Extract the (X, Y) coordinate from the center of the cell holding the provided text.  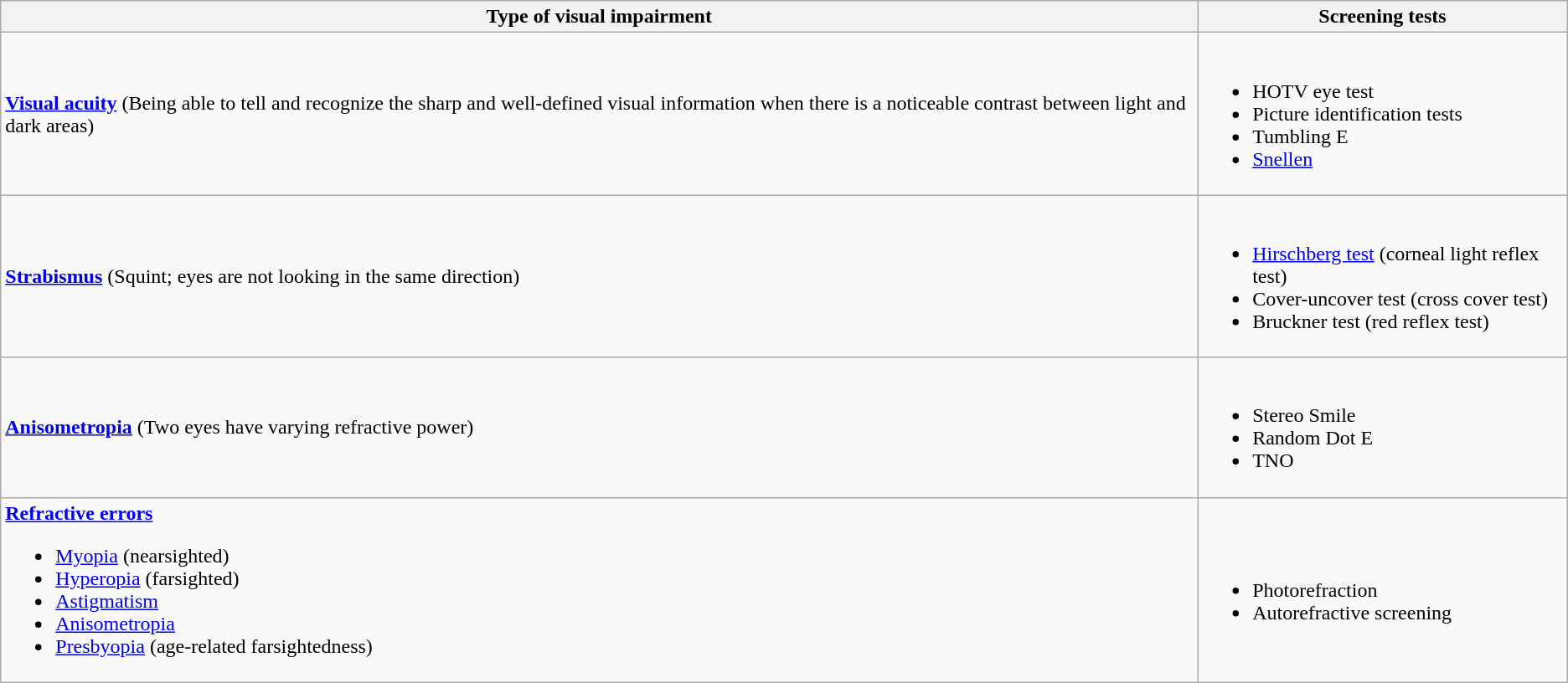
Refractive errorsMyopia (nearsighted)Hyperopia (farsighted)AstigmatismAnisometropiaPresbyopia (age-related farsightedness) (600, 589)
Strabismus (Squint; eyes are not looking in the same direction) (600, 276)
Anisometropia (Two eyes have varying refractive power) (600, 427)
Type of visual impairment (600, 17)
Stereo SmileRandom Dot ETNO (1383, 427)
Screening tests (1383, 17)
PhotorefractionAutorefractive screening (1383, 589)
HOTV eye testPicture identification testsTumbling ESnellen (1383, 114)
Hirschberg test (corneal light reflex test)Cover-uncover test (cross cover test)Bruckner test (red reflex test) (1383, 276)
